For the text-containing cell, return its midpoint in [x, y] coordinate format. 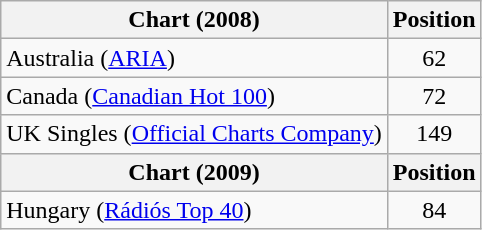
149 [434, 134]
Canada (Canadian Hot 100) [194, 96]
72 [434, 96]
Chart (2009) [194, 172]
Australia (ARIA) [194, 58]
UK Singles (Official Charts Company) [194, 134]
62 [434, 58]
Hungary (Rádiós Top 40) [194, 210]
84 [434, 210]
Chart (2008) [194, 20]
